From the cell containing the given text, extract its center point as (x, y) coordinate. 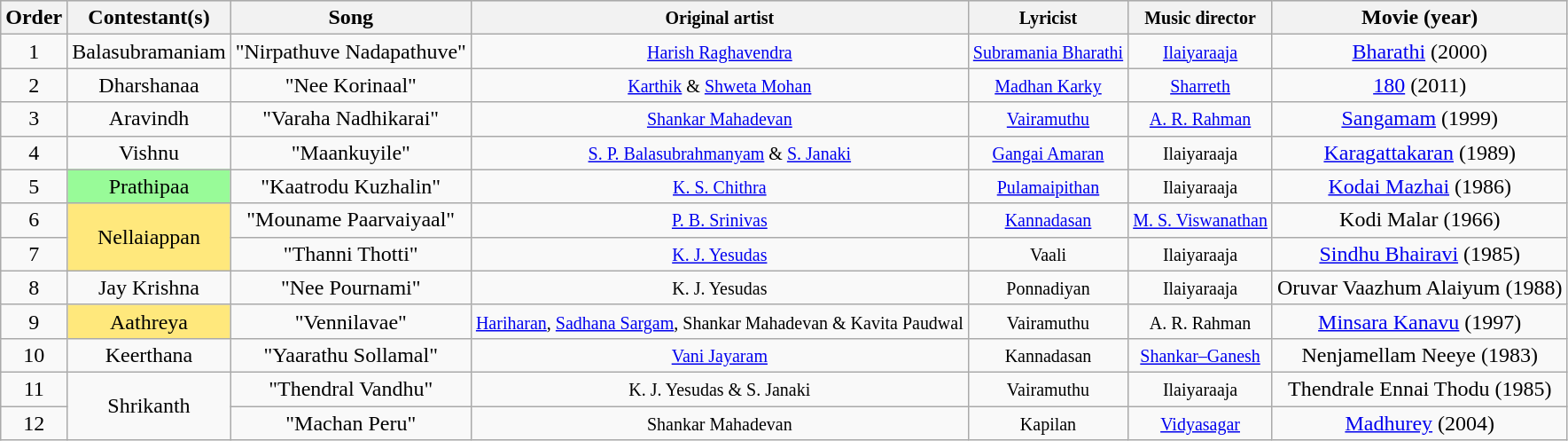
Movie (year) (1420, 18)
Vishnu (149, 153)
"Thendral Vandhu" (351, 389)
7 (34, 254)
11 (34, 389)
Oruvar Vaazhum Alaiyum (1988) (1420, 287)
Shrikanth (149, 406)
Madhurey (2004) (1420, 423)
Bharathi (2000) (1420, 51)
Vidyasagar (1200, 423)
"Nirpathuve Nadapathuve" (351, 51)
"Machan Peru" (351, 423)
K. S. Chithra (720, 186)
12 (34, 423)
Keerthana (149, 355)
180 (2011) (1420, 85)
Hariharan, Sadhana Sargam, Shankar Mahadevan & Kavita Paudwal (720, 321)
Order (34, 18)
2 (34, 85)
Ponnadiyan (1048, 287)
Harish Raghavendra (720, 51)
"Yaarathu Sollamal" (351, 355)
Gangai Amaran (1048, 153)
"Nee Korinaal" (351, 85)
Song (351, 18)
Kodai Mazhai (1986) (1420, 186)
Aathreya (149, 321)
Jay Krishna (149, 287)
Lyricist (1048, 18)
K. J. Yesudas & S. Janaki (720, 389)
Aravindh (149, 119)
"Mouname Paarvaiyaal" (351, 220)
Karagattakaran (1989) (1420, 153)
Pulamaipithan (1048, 186)
P. B. Srinivas (720, 220)
Original artist (720, 18)
Shankar–Ganesh (1200, 355)
9 (34, 321)
3 (34, 119)
Dharshanaa (149, 85)
Prathipaa (149, 186)
Minsara Kanavu (1997) (1420, 321)
1 (34, 51)
"Nee Pournami" (351, 287)
Nellaiappan (149, 237)
Vani Jayaram (720, 355)
Karthik & Shweta Mohan (720, 85)
Balasubramaniam (149, 51)
5 (34, 186)
"Kaatrodu Kuzhalin" (351, 186)
4 (34, 153)
8 (34, 287)
Sharreth (1200, 85)
Sangamam (1999) (1420, 119)
10 (34, 355)
Nenjamellam Neeye (1983) (1420, 355)
"Maankuyile" (351, 153)
"Vennilavae" (351, 321)
Subramania Bharathi (1048, 51)
"Thanni Thotti" (351, 254)
Music director (1200, 18)
Kodi Malar (1966) (1420, 220)
Sindhu Bhairavi (1985) (1420, 254)
M. S. Viswanathan (1200, 220)
Kapilan (1048, 423)
Thendrale Ennai Thodu (1985) (1420, 389)
Madhan Karky (1048, 85)
Vaali (1048, 254)
S. P. Balasubrahmanyam & S. Janaki (720, 153)
Contestant(s) (149, 18)
"Varaha Nadhikarai" (351, 119)
6 (34, 220)
